Return [x, y] of the center of cell containing provided text 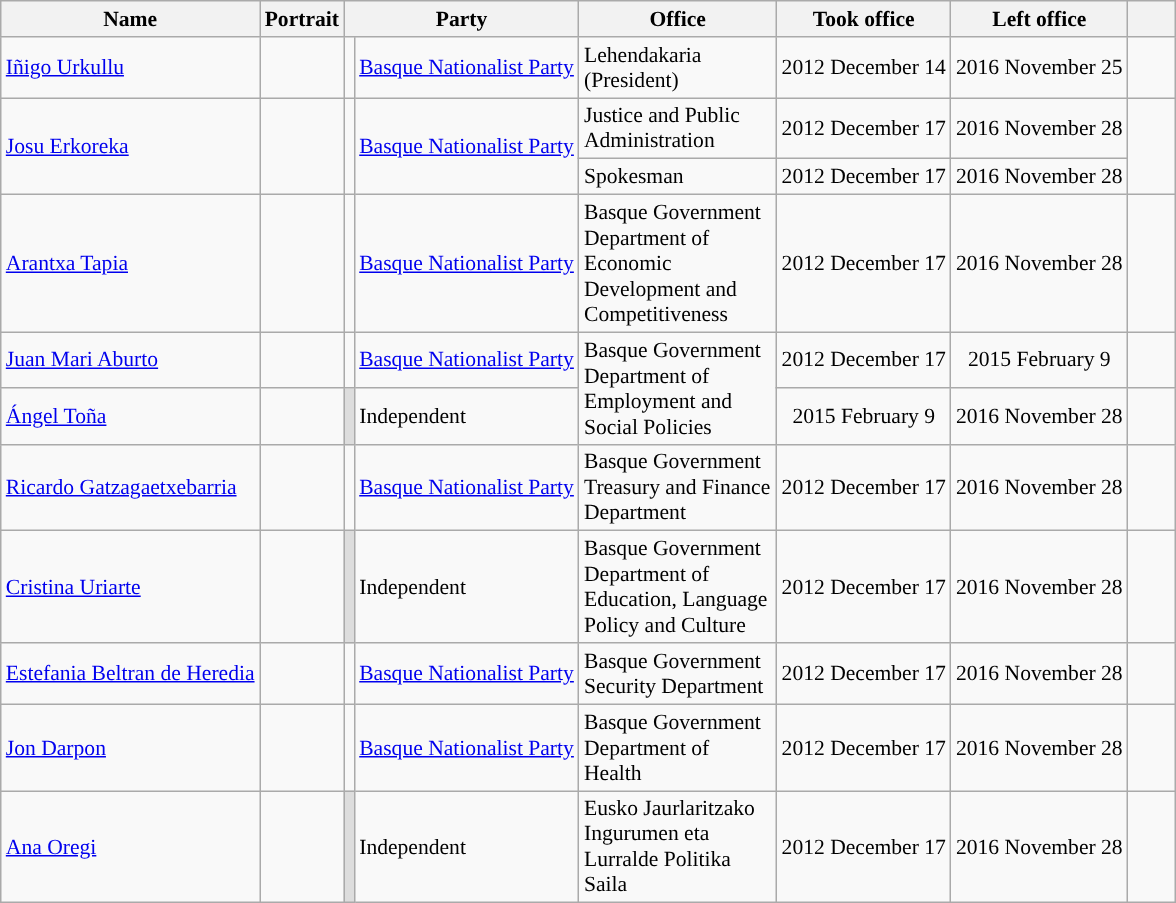
Cristina Uriarte [130, 587]
Spokesman [678, 177]
Juan Mari Aburto [130, 360]
2016 November 25 [1040, 68]
Iñigo Urkullu [130, 68]
Basque Government Security Department [678, 674]
Basque Government Department of Health [678, 748]
Portrait [302, 19]
Arantxa Tapia [130, 264]
Ana Oregi [130, 847]
Basque Government Department of Economic Development and Competitiveness [678, 264]
Basque Government Department of Employment and Social Policies [678, 388]
Took office [864, 19]
Ángel Toña [130, 416]
2012 December 14 [864, 68]
Basque Government Treasury and Finance Department [678, 488]
Justice and Public Administration [678, 128]
Jon Darpon [130, 748]
Left office [1040, 19]
Ricardo Gatzagaetxebarria [130, 488]
Eusko Jaurlaritzako Ingurumen eta Lurralde Politika Saila [678, 847]
Estefania Beltran de Heredia [130, 674]
Party [462, 19]
Office [678, 19]
Basque Government Department of Education, Language Policy and Culture [678, 587]
Lehendakaria (President) [678, 68]
Name [130, 19]
Josu Erkoreka [130, 146]
